Find where the given text appears and provide that cell's center as [x, y] coordinate. 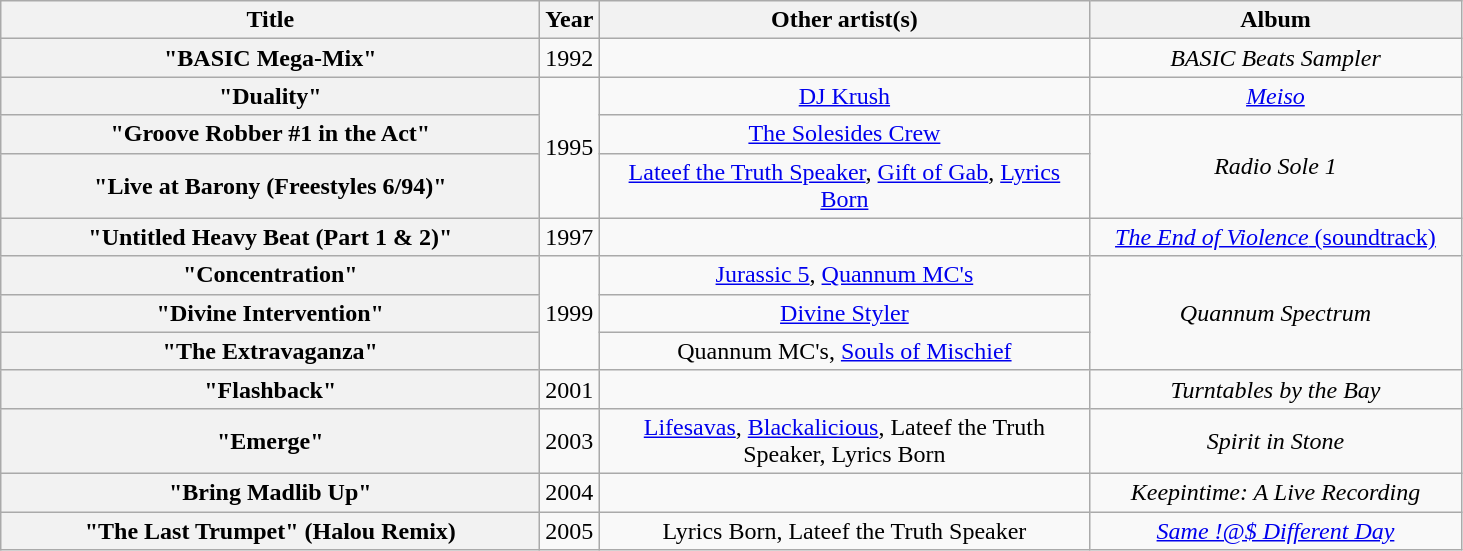
Meiso [1276, 96]
"Flashback" [270, 389]
Keepintime: A Live Recording [1276, 492]
Jurassic 5, Quannum MC's [844, 275]
"Concentration" [270, 275]
Quannum MC's, Souls of Mischief [844, 351]
"Untitled Heavy Beat (Part 1 & 2)" [270, 237]
Year [570, 20]
Same !@$ Different Day [1276, 531]
Spirit in Stone [1276, 440]
2001 [570, 389]
2003 [570, 440]
Album [1276, 20]
"The Extravaganza" [270, 351]
1999 [570, 313]
"Live at Barony (Freestyles 6/94)" [270, 186]
"Bring Madlib Up" [270, 492]
DJ Krush [844, 96]
Radio Sole 1 [1276, 166]
Lifesavas, Blackalicious, Lateef the Truth Speaker, Lyrics Born [844, 440]
"Duality" [270, 96]
1995 [570, 148]
1992 [570, 58]
Lyrics Born, Lateef the Truth Speaker [844, 531]
"Divine Intervention" [270, 313]
"The Last Trumpet" (Halou Remix) [270, 531]
2004 [570, 492]
Title [270, 20]
The End of Violence (soundtrack) [1276, 237]
Turntables by the Bay [1276, 389]
1997 [570, 237]
Divine Styler [844, 313]
Quannum Spectrum [1276, 313]
BASIC Beats Sampler [1276, 58]
2005 [570, 531]
Lateef the Truth Speaker, Gift of Gab, Lyrics Born [844, 186]
"BASIC Mega-Mix" [270, 58]
Other artist(s) [844, 20]
"Groove Robber #1 in the Act" [270, 134]
"Emerge" [270, 440]
The Solesides Crew [844, 134]
